Detect which cell encompasses the target text, then output its (x, y) center coordinate. 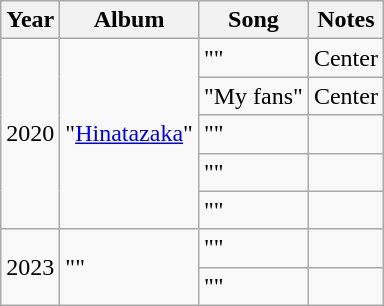
2020 (30, 134)
Year (30, 20)
Album (130, 20)
Notes (346, 20)
2023 (30, 267)
"My fans" (253, 96)
Song (253, 20)
"Hinatazaka" (130, 134)
